Pinpoint the cell where the given text exists, returning its (x, y) midpoint coordinate. 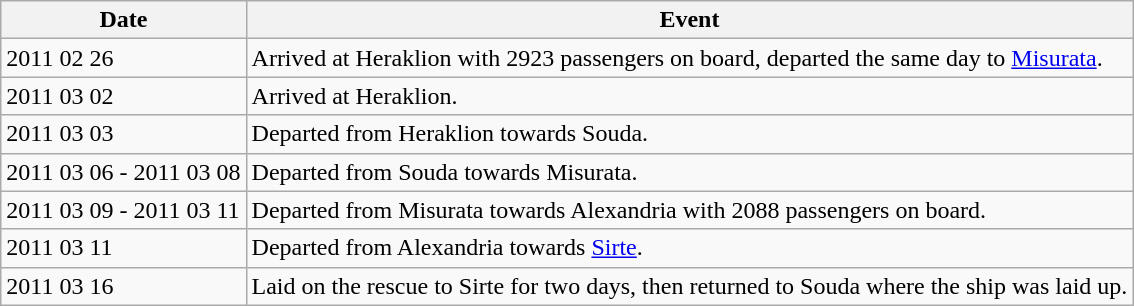
Arrived at Heraklion with 2923 passengers on board, departed the same day to Misurata. (690, 58)
Date (124, 20)
2011 03 02 (124, 96)
2011 03 03 (124, 134)
2011 03 11 (124, 248)
Departed from Alexandria towards Sirte. (690, 248)
Laid on the rescue to Sirte for two days, then returned to Souda where the ship was laid up. (690, 286)
2011 03 09 - 2011 03 11 (124, 210)
2011 03 06 - 2011 03 08 (124, 172)
Departed from Misurata towards Alexandria with 2088 passengers on board. (690, 210)
Departed from Heraklion towards Souda. (690, 134)
Event (690, 20)
Arrived at Heraklion. (690, 96)
2011 03 16 (124, 286)
2011 02 26 (124, 58)
Departed from Souda towards Misurata. (690, 172)
